Return [X, Y] of the center of cell containing provided text 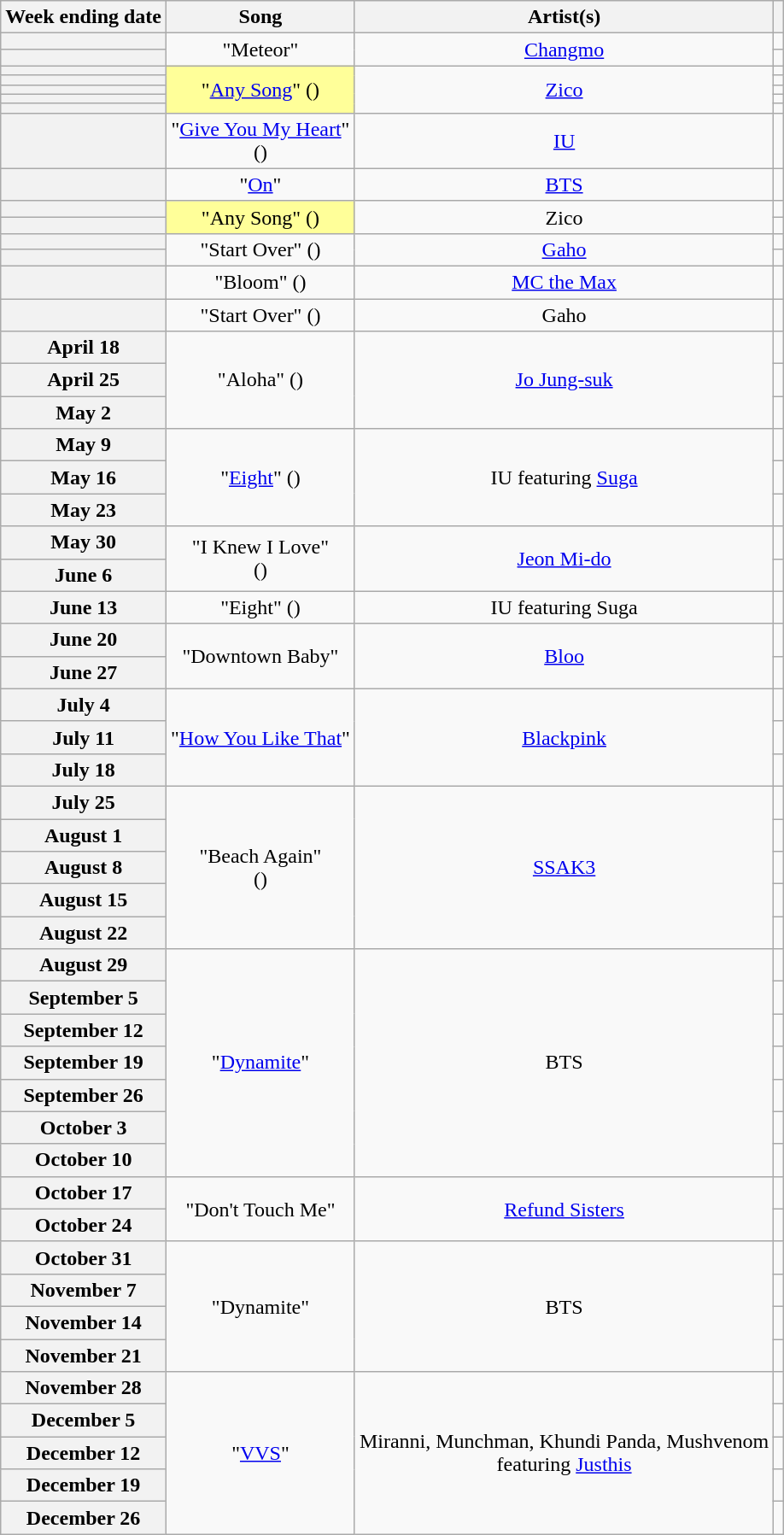
"Bloom" () [261, 282]
August 29 [84, 965]
"Downtown Baby" [261, 656]
October 24 [84, 1225]
Song [261, 17]
"On" [261, 185]
Blackpink [564, 737]
September 26 [84, 1095]
"How You Like That" [261, 737]
November 14 [84, 1322]
July 25 [84, 802]
MC the Max [564, 282]
April 25 [84, 380]
Miranni, Munchman, Khundi Panda, Mushvenomfeaturing Justhis [564, 1453]
December 26 [84, 1518]
December 19 [84, 1485]
December 12 [84, 1453]
September 12 [84, 1030]
June 13 [84, 607]
"I Knew I Love"() [261, 559]
August 8 [84, 868]
Artist(s) [564, 17]
June 20 [84, 640]
IU [564, 140]
December 5 [84, 1421]
September 5 [84, 998]
June 6 [84, 575]
May 23 [84, 510]
October 31 [84, 1257]
Refund Sisters [564, 1209]
April 18 [84, 348]
"Beach Again"() [261, 867]
"Give You My Heart"() [261, 140]
July 11 [84, 737]
September 19 [84, 1063]
November 21 [84, 1356]
August 1 [84, 835]
Bloo [564, 656]
August 15 [84, 900]
Changmo [564, 50]
"VVS" [261, 1453]
"Meteor" [261, 50]
July 18 [84, 770]
May 9 [84, 445]
June 27 [84, 672]
May 2 [84, 413]
November 7 [84, 1290]
November 28 [84, 1388]
Jeon Mi-do [564, 559]
SSAK3 [564, 867]
Jo Jung-suk [564, 380]
Week ending date [84, 17]
October 3 [84, 1128]
August 22 [84, 933]
July 4 [84, 705]
May 16 [84, 477]
"Aloha" () [261, 380]
May 30 [84, 542]
"Don't Touch Me" [261, 1209]
October 17 [84, 1192]
October 10 [84, 1160]
